Determine the [X, Y] coordinate at the center of the cell enclosing the given text.  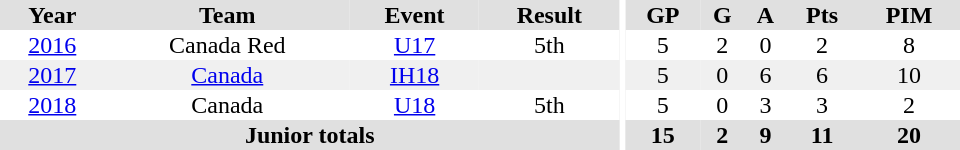
11 [822, 135]
2016 [52, 45]
8 [909, 45]
Result [549, 15]
Pts [822, 15]
2017 [52, 75]
15 [664, 135]
Junior totals [310, 135]
2018 [52, 105]
Year [52, 15]
9 [766, 135]
U17 [414, 45]
Event [414, 15]
Team [228, 15]
Canada Red [228, 45]
IH18 [414, 75]
10 [909, 75]
G [722, 15]
PIM [909, 15]
GP [664, 15]
20 [909, 135]
U18 [414, 105]
A [766, 15]
